Find where the given text appears and provide that cell's center as [X, Y] coordinate. 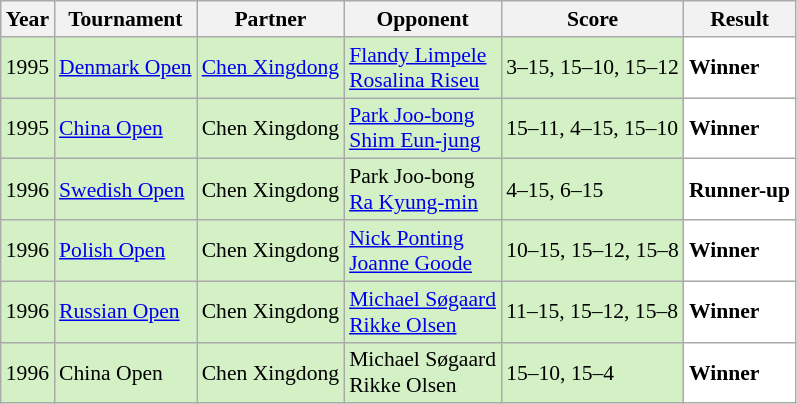
Polish Open [126, 250]
Result [740, 19]
Year [28, 19]
3–15, 15–10, 15–12 [592, 68]
Russian Open [126, 312]
Nick Ponting Joanne Goode [422, 250]
Swedish Open [126, 190]
Score [592, 19]
Runner-up [740, 190]
15–11, 4–15, 15–10 [592, 128]
Park Joo-bong Shim Eun-jung [422, 128]
Opponent [422, 19]
Denmark Open [126, 68]
15–10, 15–4 [592, 372]
Partner [270, 19]
Tournament [126, 19]
Flandy Limpele Rosalina Riseu [422, 68]
4–15, 6–15 [592, 190]
Park Joo-bong Ra Kyung-min [422, 190]
11–15, 15–12, 15–8 [592, 312]
10–15, 15–12, 15–8 [592, 250]
